Search for the cell housing the specified text and yield its [X, Y] center coordinate. 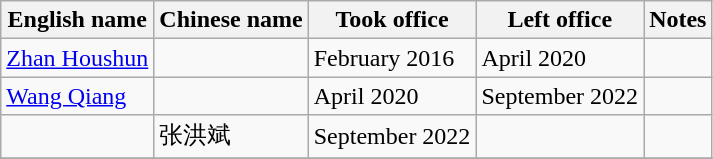
Notes [678, 20]
Wang Qiang [78, 96]
张洪斌 [231, 136]
Zhan Houshun [78, 58]
Left office [560, 20]
Took office [392, 20]
February 2016 [392, 58]
Chinese name [231, 20]
English name [78, 20]
